Find where the given text appears and provide that cell's center as (x, y) coordinate. 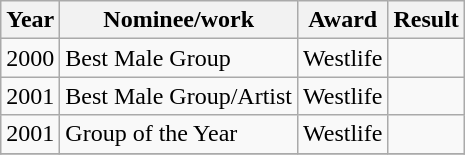
Year (30, 20)
Best Male Group (179, 58)
Best Male Group/Artist (179, 96)
Group of the Year (179, 134)
Award (343, 20)
Nominee/work (179, 20)
2000 (30, 58)
Result (426, 20)
